Extract the [x, y] coordinate from the center of the cell holding the provided text.  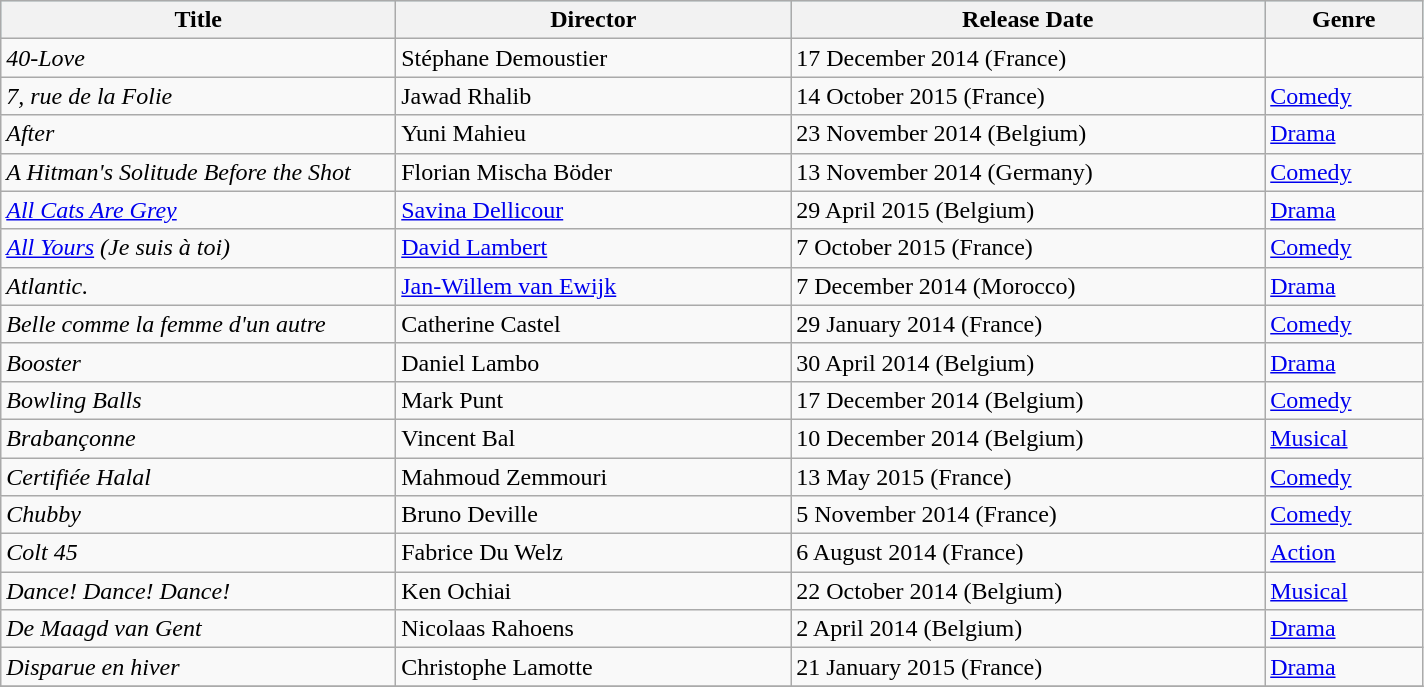
5 November 2014 (France) [1028, 515]
Release Date [1028, 20]
Title [198, 20]
Ken Ochiai [594, 591]
Jawad Rhalib [594, 96]
7 October 2015 (France) [1028, 248]
10 December 2014 (Belgium) [1028, 438]
14 October 2015 (France) [1028, 96]
40-Love [198, 58]
Vincent Bal [594, 438]
De Maagd van Gent [198, 629]
2 April 2014 (Belgium) [1028, 629]
Florian Mischa Böder [594, 172]
All Cats Are Grey [198, 210]
Genre [1344, 20]
6 August 2014 (France) [1028, 553]
Fabrice Du Welz [594, 553]
23 November 2014 (Belgium) [1028, 134]
Savina Dellicour [594, 210]
21 January 2015 (France) [1028, 667]
Jan-Willem van Ewijk [594, 286]
Director [594, 20]
Belle comme la femme d'un autre [198, 324]
13 May 2015 (France) [1028, 477]
Certifiée Halal [198, 477]
David Lambert [594, 248]
Yuni Mahieu [594, 134]
A Hitman's Solitude Before the Shot [198, 172]
Atlantic. [198, 286]
7, rue de la Folie [198, 96]
Bruno Deville [594, 515]
Bowling Balls [198, 400]
Stéphane Demoustier [594, 58]
Mahmoud Zemmouri [594, 477]
Booster [198, 362]
29 January 2014 (France) [1028, 324]
Chubby [198, 515]
29 April 2015 (Belgium) [1028, 210]
17 December 2014 (Belgium) [1028, 400]
7 December 2014 (Morocco) [1028, 286]
17 December 2014 (France) [1028, 58]
Action [1344, 553]
13 November 2014 (Germany) [1028, 172]
30 April 2014 (Belgium) [1028, 362]
After [198, 134]
All Yours (Je suis à toi) [198, 248]
Brabançonne [198, 438]
Dance! Dance! Dance! [198, 591]
22 October 2014 (Belgium) [1028, 591]
Christophe Lamotte [594, 667]
Disparue en hiver [198, 667]
Nicolaas Rahoens [594, 629]
Catherine Castel [594, 324]
Daniel Lambo [594, 362]
Mark Punt [594, 400]
Colt 45 [198, 553]
